Search for the cell housing the specified text and yield its (x, y) center coordinate. 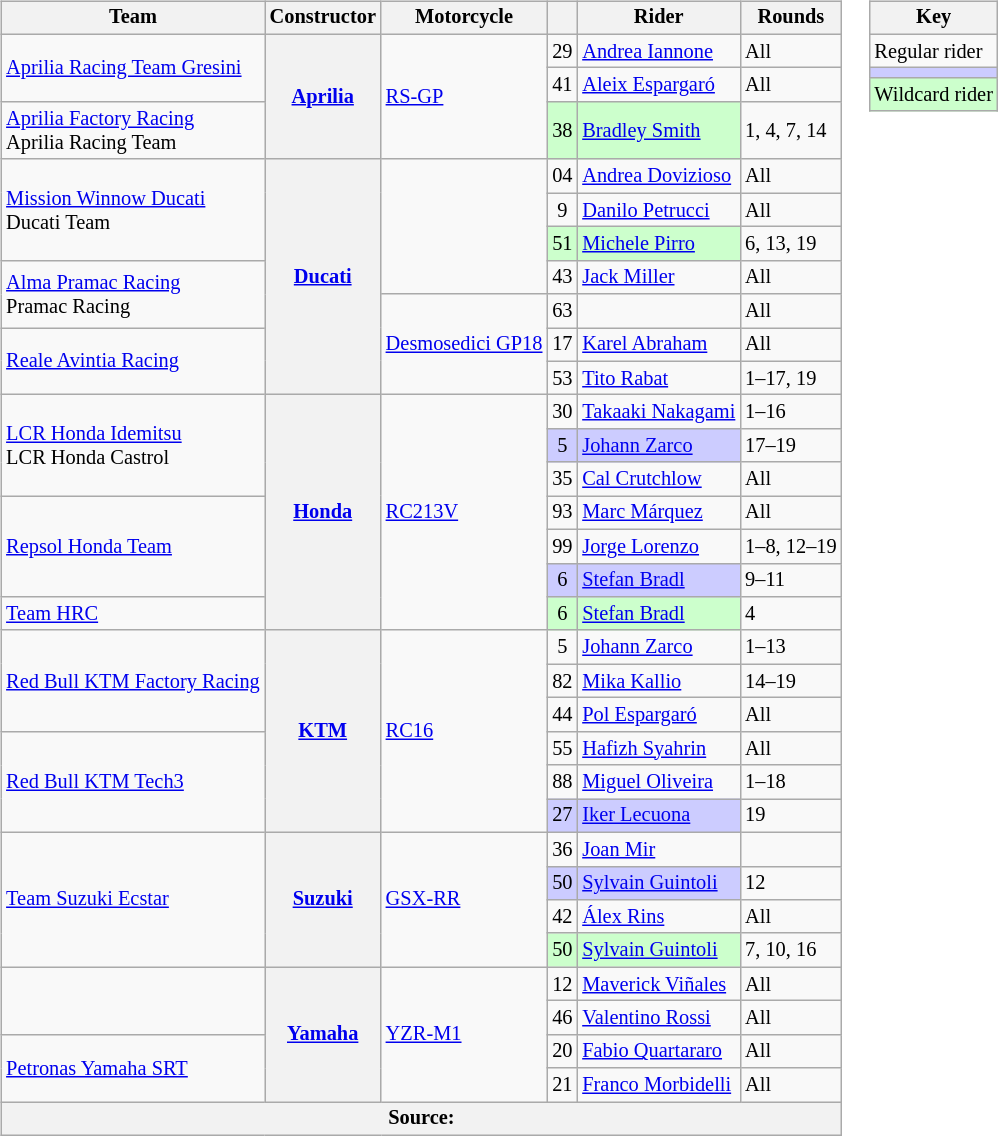
17–19 (790, 446)
Miguel Oliveira (658, 782)
Hafizh Syahrin (658, 748)
Ducati (323, 277)
Reale Avintia Racing (132, 362)
1–18 (790, 782)
1–13 (790, 647)
38 (562, 131)
Wildcard rider (933, 95)
Suzuki (323, 900)
Desmosedici GP18 (464, 344)
14–19 (790, 681)
42 (562, 917)
Rider (658, 18)
93 (562, 513)
Constructor (323, 18)
Pol Espargaró (658, 715)
Jorge Lorenzo (658, 546)
41 (562, 85)
63 (562, 311)
YZR-M1 (464, 1034)
Red Bull KTM Tech3 (132, 782)
19 (790, 816)
Jack Miller (658, 277)
53 (562, 378)
9 (562, 210)
Source: (421, 1119)
1–17, 19 (790, 378)
99 (562, 546)
55 (562, 748)
Rounds (790, 18)
Andrea Iannone (658, 51)
RC213V (464, 513)
Red Bull KTM Factory Racing (132, 680)
Regular rider (933, 51)
4 (790, 614)
Bradley Smith (658, 131)
Mission Winnow Ducati Ducati Team (132, 210)
1–8, 12–19 (790, 546)
Team Suzuki Ecstar (132, 900)
RS-GP (464, 96)
44 (562, 715)
88 (562, 782)
Joan Mir (658, 849)
Maverick Viñales (658, 984)
36 (562, 849)
Aprilia Factory Racing Aprilia Racing Team (132, 131)
RC16 (464, 731)
Takaaki Nakagami (658, 412)
Honda (323, 513)
1, 4, 7, 14 (790, 131)
Danilo Petrucci (658, 210)
Team (132, 18)
51 (562, 244)
20 (562, 1051)
Aprilia (323, 96)
21 (562, 1085)
Michele Pirro (658, 244)
35 (562, 479)
KTM (323, 731)
Álex Rins (658, 917)
Repsol Honda Team (132, 546)
Petronas Yamaha SRT (132, 1068)
82 (562, 681)
7, 10, 16 (790, 950)
1–16 (790, 412)
Yamaha (323, 1034)
Franco Morbidelli (658, 1085)
Tito Rabat (658, 378)
29 (562, 51)
Andrea Dovizioso (658, 176)
27 (562, 816)
Aprilia Racing Team Gresini (132, 68)
Alma Pramac Racing Pramac Racing (132, 294)
Iker Lecuona (658, 816)
Aleix Espargaró (658, 85)
Valentino Rossi (658, 1018)
Mika Kallio (658, 681)
Cal Crutchlow (658, 479)
17 (562, 345)
Key (933, 18)
LCR Honda Idemitsu LCR Honda Castrol (132, 446)
46 (562, 1018)
Marc Márquez (658, 513)
04 (562, 176)
Motorcycle (464, 18)
Karel Abraham (658, 345)
6, 13, 19 (790, 244)
Team HRC (132, 614)
Fabio Quartararo (658, 1051)
GSX-RR (464, 900)
9–11 (790, 580)
30 (562, 412)
43 (562, 277)
